Return the [X, Y] coordinate for the center point of the cell that contains the specified text.  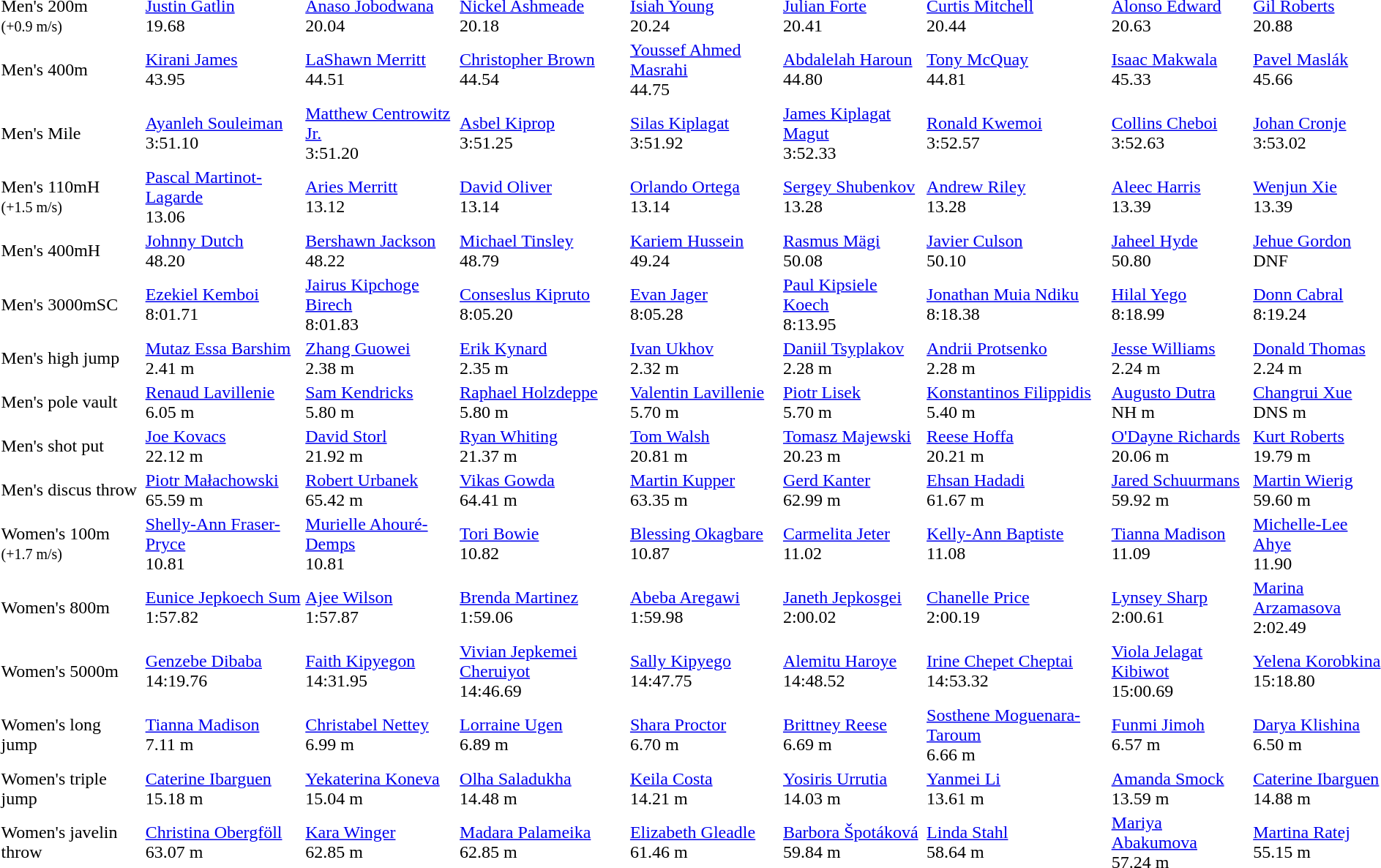
Caterine Ibarguen 15.18 m [223, 789]
Andrii Protsenko 2.28 m [1017, 359]
Ryan Whiting 21.37 m [543, 446]
LaShawn Merritt 44.51 [381, 70]
Men's 3000mSC [71, 304]
Tony McQuay 44.81 [1017, 70]
Asbel Kiprop 3:51.25 [543, 133]
Aleec Harris 13.39 [1180, 197]
Men's 110mH(+1.5 m/s) [71, 197]
Yekaterina Koneva 15.04 m [381, 789]
Jaheel Hyde 50.80 [1180, 250]
Eunice Jepkoech Sum 1:57.82 [223, 607]
Sam Kendricks 5.80 m [381, 403]
Shara Proctor 6.70 m [704, 735]
Andrew Riley 13.28 [1017, 197]
Irine Chepet Cheptai 14:53.32 [1017, 671]
Erik Kynard 2.35 m [543, 359]
Janeth Jepkosgei 2:00.02 [852, 607]
Sosthene Moguenara-Taroum 6.66 m [1017, 735]
Jonathan Muia Ndiku 8:18.38 [1017, 304]
Abdalelah Haroun 44.80 [852, 70]
Johnny Dutch 48.20 [223, 250]
Alemitu Haroye 14:48.52 [852, 671]
Men's 400mH [71, 250]
Youssef Ahmed Masrahi 44.75 [704, 70]
Amanda Smock 13.59 m [1180, 789]
Chanelle Price 2:00.19 [1017, 607]
Jesse Williams 2.24 m [1180, 359]
Viola Jelagat Kibiwot 15:00.69 [1180, 671]
Women's 100m(+1.7 m/s) [71, 544]
Vikas Gowda 64.41 m [543, 490]
Rasmus Mägi 50.08 [852, 250]
Men's pole vault [71, 403]
O'Dayne Richards 20.06 m [1180, 446]
James Kiplagat Magut 3:52.33 [852, 133]
Blessing Okagbare 10.87 [704, 544]
Ivan Ukhov 2.32 m [704, 359]
David Oliver 13.14 [543, 197]
Zhang Guowei 2.38 m [381, 359]
Raphael Holzdeppe 5.80 m [543, 403]
Men's discus throw [71, 490]
Orlando Ortega 13.14 [704, 197]
Aries Merritt 13.12 [381, 197]
Brittney Reese 6.69 m [852, 735]
Daniil Tsyplakov 2.28 m [852, 359]
Tomasz Majewski 20.23 m [852, 446]
Joe Kovacs 22.12 m [223, 446]
Lorraine Ugen 6.89 m [543, 735]
Jared Schuurmans 59.92 m [1180, 490]
Piotr Lisek 5.70 m [852, 403]
Shelly-Ann Fraser-Pryce 10.81 [223, 544]
Keila Costa 14.21 m [704, 789]
Christopher Brown 44.54 [543, 70]
Tianna Madison 7.11 m [223, 735]
Olha Saladukha 14.48 m [543, 789]
Martin Kupper 63.35 m [704, 490]
Faith Kipyegon 14:31.95 [381, 671]
Mutaz Essa Barshim 2.41 m [223, 359]
Isaac Makwala 45.33 [1180, 70]
Tori Bowie 10.82 [543, 544]
Silas Kiplagat 3:51.92 [704, 133]
Ehsan Hadadi 61.67 m [1017, 490]
Tianna Madison 11.09 [1180, 544]
Genzebe Dibaba 14:19.76 [223, 671]
Tom Walsh 20.81 m [704, 446]
Javier Culson 50.10 [1017, 250]
Sally Kipyego 14:47.75 [704, 671]
Piotr Małachowski 65.59 m [223, 490]
Murielle Ahouré-Demps 10.81 [381, 544]
Robert Urbanek 65.42 m [381, 490]
Konstantinos Filippidis 5.40 m [1017, 403]
Evan Jager 8:05.28 [704, 304]
Pascal Martinot-Lagarde 13.06 [223, 197]
Ajee Wilson 1:57.87 [381, 607]
Kariem Hussein 49.24 [704, 250]
Women's 800m [71, 607]
Matthew Centrowitz Jr. 3:51.20 [381, 133]
Men's shot put [71, 446]
Women's long jump [71, 735]
Kirani James 43.95 [223, 70]
Yanmei Li 13.61 m [1017, 789]
Reese Hoffa 20.21 m [1017, 446]
Lynsey Sharp 2:00.61 [1180, 607]
Funmi Jimoh 6.57 m [1180, 735]
Ayanleh Souleiman 3:51.10 [223, 133]
Ronald Kwemoi 3:52.57 [1017, 133]
Women's triple jump [71, 789]
Carmelita Jeter 11.02 [852, 544]
Valentin Lavillenie 5.70 m [704, 403]
Brenda Martinez 1:59.06 [543, 607]
Men's 400m [71, 70]
Ezekiel Kemboi 8:01.71 [223, 304]
Yosiris Urrutia 14.03 m [852, 789]
Conseslus Kipruto 8:05.20 [543, 304]
Augusto Dutra NH m [1180, 403]
Women's 5000m [71, 671]
Kelly-Ann Baptiste 11.08 [1017, 544]
David Storl 21.92 m [381, 446]
Abeba Aregawi 1:59.98 [704, 607]
Paul Kipsiele Koech 8:13.95 [852, 304]
Gerd Kanter 62.99 m [852, 490]
Hilal Yego 8:18.99 [1180, 304]
Renaud Lavillenie 6.05 m [223, 403]
Men's Mile [71, 133]
Michael Tinsley 48.79 [543, 250]
Jairus Kipchoge Birech 8:01.83 [381, 304]
Vivian Jepkemei Cheruiyot 14:46.69 [543, 671]
Men's high jump [71, 359]
Christabel Nettey 6.99 m [381, 735]
Bershawn Jackson 48.22 [381, 250]
Sergey Shubenkov 13.28 [852, 197]
Collins Cheboi 3:52.63 [1180, 133]
